Return (x, y) of the center of cell containing provided text 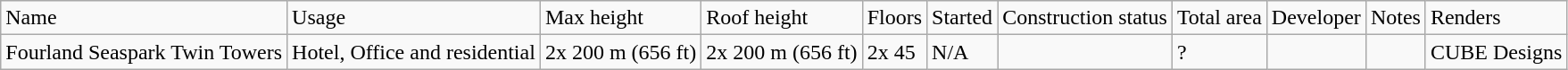
Notes (1396, 18)
Name (145, 18)
Started (962, 18)
N/A (962, 52)
Developer (1315, 18)
? (1219, 52)
Renders (1496, 18)
2x 45 (894, 52)
Roof height (782, 18)
Construction status (1085, 18)
Fourland Seaspark Twin Towers (145, 52)
Usage (414, 18)
Total area (1219, 18)
CUBE Designs (1496, 52)
Max height (620, 18)
Hotel, Office and residential (414, 52)
Floors (894, 18)
